Pinpoint the cell where the given text exists, returning its [X, Y] midpoint coordinate. 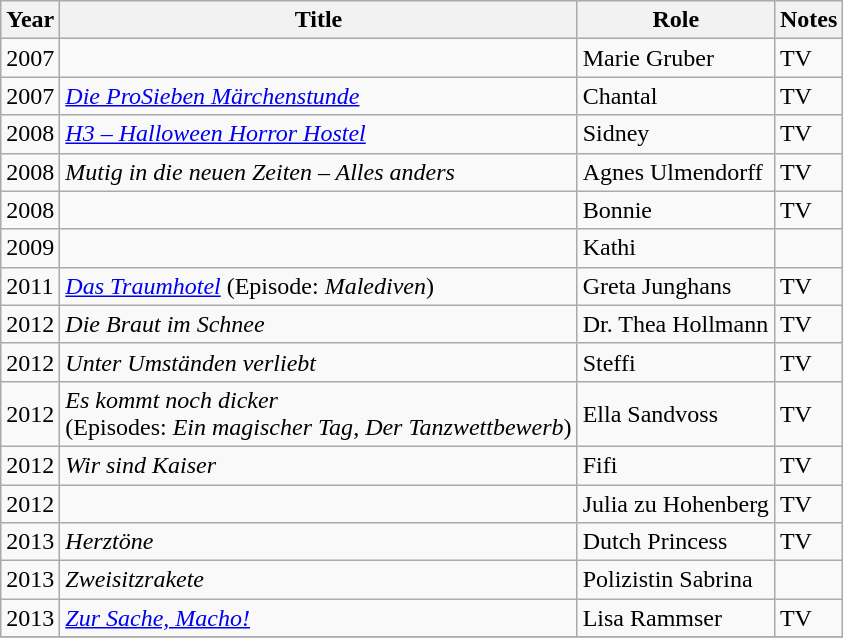
Year [30, 20]
Agnes Ulmendorff [676, 172]
Julia zu Hohenberg [676, 503]
Chantal [676, 96]
Title [318, 20]
Unter Umständen verliebt [318, 362]
Notes [808, 20]
Dr. Thea Hollmann [676, 324]
Es kommt noch dicker (Episodes: Ein magischer Tag, Der Tanzwettbewerb) [318, 414]
Greta Junghans [676, 286]
Herztöne [318, 542]
Marie Gruber [676, 58]
Role [676, 20]
Die Braut im Schnee [318, 324]
2009 [30, 248]
Dutch Princess [676, 542]
Mutig in die neuen Zeiten – Alles anders [318, 172]
2011 [30, 286]
Ella Sandvoss [676, 414]
Sidney [676, 134]
Zweisitzrakete [318, 580]
Kathi [676, 248]
Das Traumhotel (Episode: Malediven) [318, 286]
Steffi [676, 362]
Zur Sache, Macho! [318, 618]
Polizistin Sabrina [676, 580]
Fifi [676, 465]
Lisa Rammser [676, 618]
Die ProSieben Märchenstunde [318, 96]
H3 – Halloween Horror Hostel [318, 134]
Bonnie [676, 210]
Wir sind Kaiser [318, 465]
